Scan for the cell matching the given text and deliver its [x, y] coordinate at center. 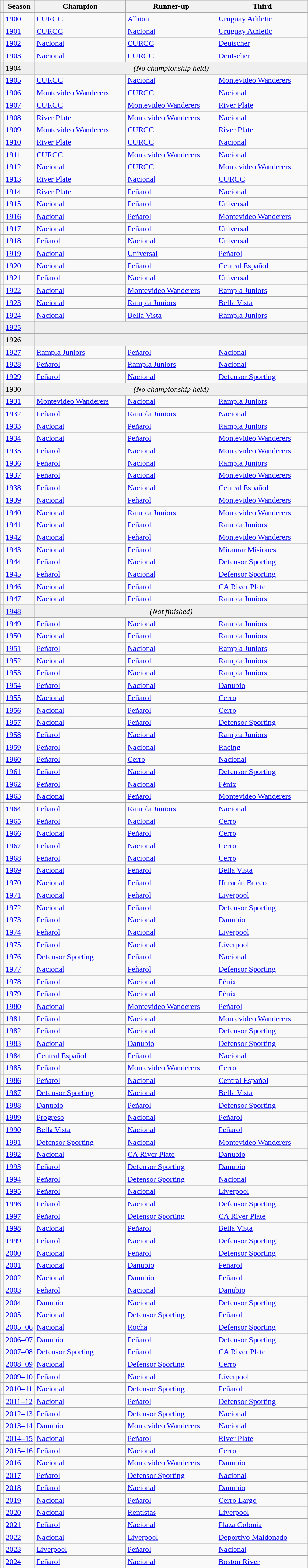
1977 [19, 969]
2010–11 [19, 1389]
1954 [19, 685]
1937 [19, 475]
Cerro Largo [262, 1500]
1972 [19, 907]
1934 [19, 438]
1903 [19, 56]
Racing [262, 747]
1975 [19, 945]
1955 [19, 698]
1960 [19, 760]
2005–06 [19, 1327]
Rocha [171, 1327]
1932 [19, 414]
2017 [19, 1475]
1982 [19, 1031]
1962 [19, 784]
1969 [19, 870]
(Not finished) [171, 611]
1921 [19, 278]
1938 [19, 488]
Huracán Buceo [262, 883]
1920 [19, 266]
1922 [19, 290]
2008–09 [19, 1364]
2016 [19, 1463]
1953 [19, 673]
1942 [19, 537]
1907 [19, 105]
2009–10 [19, 1377]
1927 [19, 352]
1995 [19, 1191]
1923 [19, 303]
1936 [19, 463]
2020 [19, 1512]
1946 [19, 587]
1997 [19, 1216]
1944 [19, 562]
1912 [19, 167]
1918 [19, 241]
1935 [19, 451]
2011–12 [19, 1401]
1929 [19, 377]
1939 [19, 500]
2022 [19, 1537]
1973 [19, 920]
1988 [19, 1105]
1991 [19, 1142]
Third [262, 6]
1950 [19, 636]
1924 [19, 315]
2001 [19, 1265]
Boston River [262, 1562]
1940 [19, 512]
2024 [19, 1562]
1958 [19, 735]
1900 [19, 19]
2023 [19, 1550]
1916 [19, 216]
2005 [19, 1315]
2007–08 [19, 1352]
2000 [19, 1253]
Deportivo Maldonado [262, 1537]
1926 [19, 340]
1965 [19, 821]
2018 [19, 1488]
1911 [19, 155]
1978 [19, 982]
Runner-up [171, 6]
1970 [19, 883]
1909 [19, 130]
2006–07 [19, 1340]
Champion [80, 6]
1984 [19, 1056]
Season [19, 6]
2013–14 [19, 1426]
1941 [19, 525]
2004 [19, 1302]
1915 [19, 204]
1963 [19, 796]
2019 [19, 1500]
1919 [19, 253]
Progreso [80, 1117]
1989 [19, 1117]
1952 [19, 661]
1999 [19, 1241]
1928 [19, 365]
1986 [19, 1080]
1956 [19, 710]
1901 [19, 31]
1993 [19, 1167]
1979 [19, 994]
1949 [19, 624]
Albion [171, 19]
1925 [19, 327]
1945 [19, 574]
1996 [19, 1204]
1961 [19, 772]
Miramar Misiones [262, 550]
2002 [19, 1278]
1906 [19, 93]
1983 [19, 1043]
1971 [19, 895]
1998 [19, 1228]
1967 [19, 846]
1933 [19, 426]
1905 [19, 80]
1947 [19, 599]
1902 [19, 43]
1990 [19, 1130]
1904 [19, 68]
1964 [19, 809]
1976 [19, 957]
1980 [19, 1006]
1992 [19, 1155]
1917 [19, 229]
1948 [19, 611]
Rentistas [171, 1512]
1959 [19, 747]
1951 [19, 648]
2021 [19, 1525]
1914 [19, 192]
1968 [19, 858]
2012–13 [19, 1414]
1974 [19, 932]
2014–15 [19, 1438]
1957 [19, 722]
1931 [19, 401]
Plaza Colonia [262, 1525]
1908 [19, 117]
1994 [19, 1179]
1930 [19, 389]
1985 [19, 1068]
2015–16 [19, 1451]
1987 [19, 1093]
1913 [19, 179]
2003 [19, 1290]
1910 [19, 142]
1966 [19, 833]
1981 [19, 1019]
1943 [19, 550]
